Provide the (X, Y) coordinate of the cell's center where the given text is located.  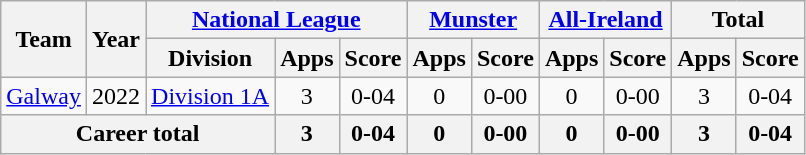
Division 1A (210, 96)
Total (738, 20)
Munster (473, 20)
National League (276, 20)
2022 (116, 96)
Team (44, 39)
Year (116, 39)
Galway (44, 96)
Division (210, 58)
All-Ireland (605, 20)
Career total (138, 134)
